Output the (x, y) coordinate of the center of the cell containing the given text.  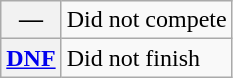
— (31, 20)
Did not compete (146, 20)
DNF (31, 58)
Did not finish (146, 58)
